From the cell containing the given text, extract its center point as [X, Y] coordinate. 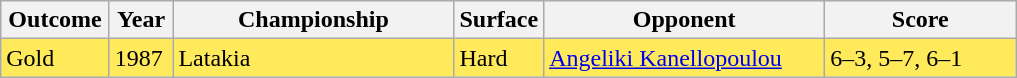
Latakia [314, 58]
Championship [314, 20]
Angeliki Kanellopoulou [684, 58]
Score [920, 20]
Hard [499, 58]
6–3, 5–7, 6–1 [920, 58]
Surface [499, 20]
1987 [141, 58]
Opponent [684, 20]
Outcome [56, 20]
Gold [56, 58]
Year [141, 20]
